Return (x, y) of the center of cell containing provided text 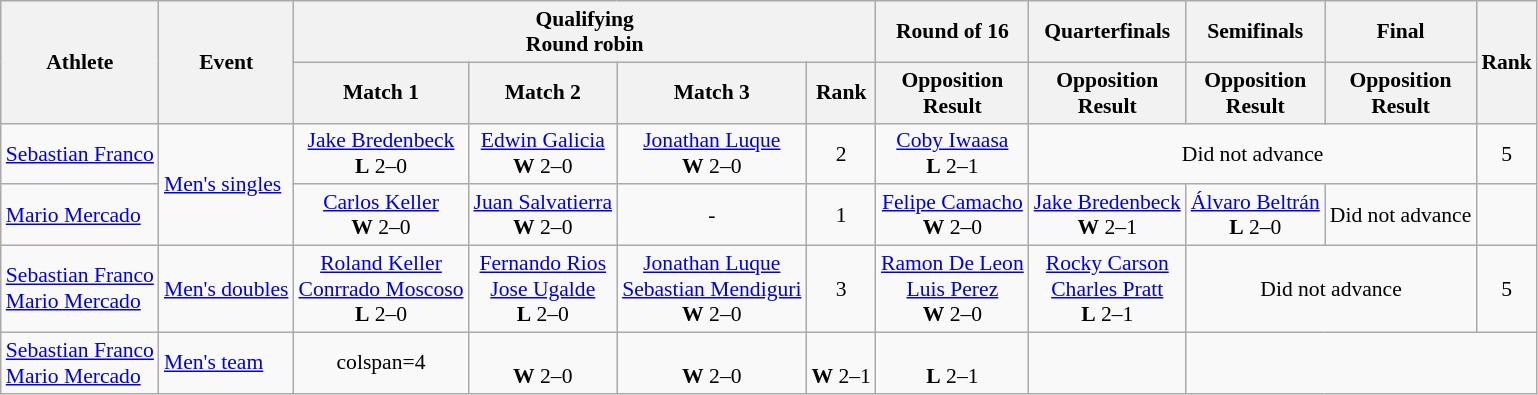
Ramon De LeonLuis PerezW 2–0 (952, 290)
Álvaro BeltránL 2–0 (1256, 216)
Felipe CamachoW 2–0 (952, 216)
L 2–1 (952, 362)
Men's singles (226, 184)
Match 2 (542, 92)
- (712, 216)
Round of 16 (952, 32)
Juan SalvatierraW 2–0 (542, 216)
Men's team (226, 362)
Edwin GaliciaW 2–0 (542, 154)
Carlos KellerW 2–0 (380, 216)
Event (226, 62)
Coby IwaasaL 2–1 (952, 154)
Match 1 (380, 92)
Final (1401, 32)
Sebastian Franco (80, 154)
Rocky CarsonCharles PrattL 2–1 (1108, 290)
Jake BredenbeckL 2–0 (380, 154)
QualifyingRound robin (584, 32)
Mario Mercado (80, 216)
Athlete (80, 62)
3 (840, 290)
1 (840, 216)
Jonathan LuqueW 2–0 (712, 154)
W 2–1 (840, 362)
Semifinals (1256, 32)
Men's doubles (226, 290)
Match 3 (712, 92)
2 (840, 154)
Jonathan LuqueSebastian MendiguriW 2–0 (712, 290)
Roland KellerConrrado MoscosoL 2–0 (380, 290)
Quarterfinals (1108, 32)
Jake BredenbeckW 2–1 (1108, 216)
Fernando RiosJose UgaldeL 2–0 (542, 290)
colspan=4 (380, 362)
